Provide the (X, Y) coordinate of the cell's center where the given text is located.  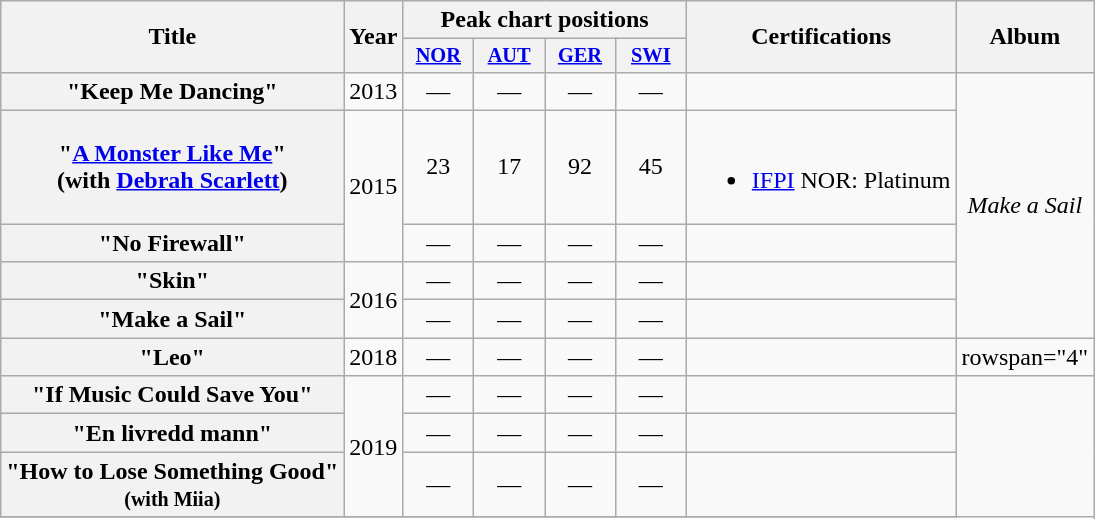
Make a Sail (1025, 204)
2013 (374, 91)
"Make a Sail" (172, 319)
SWI (650, 56)
"Keep Me Dancing" (172, 91)
"How to Lose Something Good"(with Miia) (172, 484)
GER (580, 56)
2018 (374, 357)
Peak chart positions (544, 20)
2015 (374, 186)
Certifications (821, 37)
rowspan="4" (1025, 357)
Album (1025, 37)
AUT (510, 56)
2016 (374, 300)
"No Firewall" (172, 243)
Title (172, 37)
Year (374, 37)
"If Music Could Save You" (172, 395)
"A Monster Like Me"(with Debrah Scarlett) (172, 168)
2019 (374, 446)
17 (510, 168)
"Skin" (172, 281)
"Leo" (172, 357)
"En livredd mann" (172, 433)
23 (438, 168)
IFPI NOR: Platinum (821, 168)
92 (580, 168)
45 (650, 168)
NOR (438, 56)
